Provide the [X, Y] coordinate of the cell's center where the given text is located.  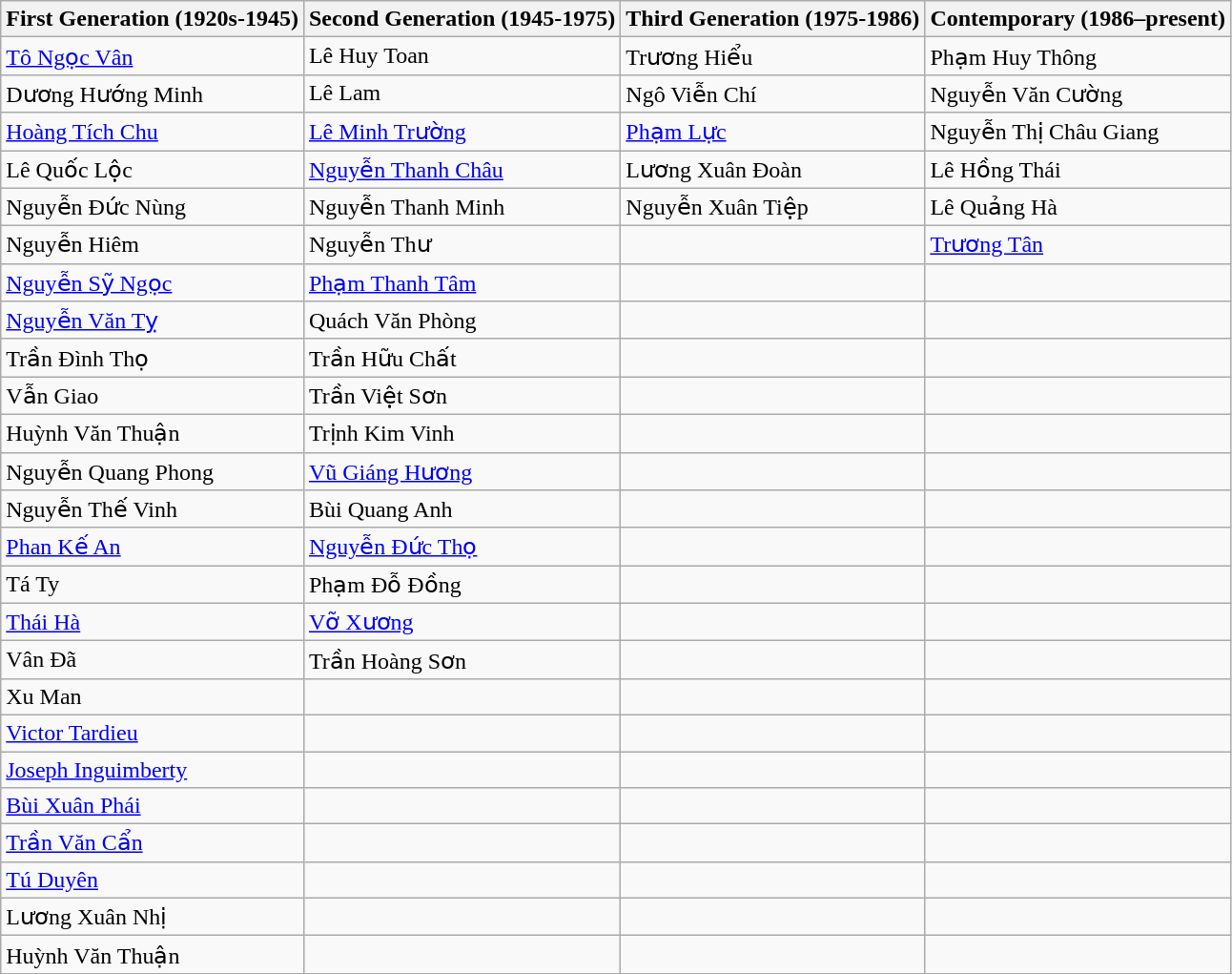
Lê Huy Toan [462, 56]
Tô Ngọc Vân [153, 56]
Trần Việt Sơn [462, 396]
Dương Hướng Minh [153, 93]
Lê Hồng Thái [1078, 170]
First Generation (1920s-1945) [153, 19]
Trịnh Kim Vinh [462, 433]
Nguyễn Thế Vinh [153, 509]
Vỡ Xương [462, 622]
Trần Đình Thọ [153, 358]
Nguyễn Xuân Tiệp [772, 207]
Trương Tân [1078, 245]
Lê Quốc Lộc [153, 170]
Nguyễn Văn Tỵ [153, 321]
Nguyễn Sỹ Ngọc [153, 282]
Nguyễn Thư [462, 245]
Third Generation (1975-1986) [772, 19]
Lê Quảng Hà [1078, 207]
Lê Lam [462, 93]
Vũ Giáng Hương [462, 471]
Trần Văn Cẩn [153, 843]
Vân Đã [153, 660]
Phạm Huy Thông [1078, 56]
Nguyễn Thanh Minh [462, 207]
Tá Ty [153, 585]
Trương Hiểu [772, 56]
Nguyễn Đức Thọ [462, 547]
Phạm Thanh Tâm [462, 282]
Thái Hà [153, 622]
Lương Xuân Nhị [153, 917]
Nguyễn Quang Phong [153, 471]
Second Generation (1945-1975) [462, 19]
Ngô Viễn Chí [772, 93]
Bùi Quang Anh [462, 509]
Nguyễn Hiêm [153, 245]
Contemporary (1986–present) [1078, 19]
Tú Duyên [153, 880]
Lương Xuân Đoàn [772, 170]
Vẫn Giao [153, 396]
Hoàng Tích Chu [153, 132]
Nguyễn Thị Châu Giang [1078, 132]
Nguyễn Văn Cường [1078, 93]
Nguyễn Đức Nùng [153, 207]
Bùi Xuân Phái [153, 806]
Lê Minh Trường [462, 132]
Xu Man [153, 696]
Phan Kế An [153, 547]
Quách Văn Phòng [462, 321]
Trần Hoàng Sơn [462, 660]
Victor Tardieu [153, 733]
Phạm Lực [772, 132]
Phạm Đỗ Đồng [462, 585]
Joseph Inguimberty [153, 770]
Trần Hữu Chất [462, 358]
Nguyễn Thanh Châu [462, 170]
